Return the [x, y] coordinate for the center point of the cell that contains the specified text.  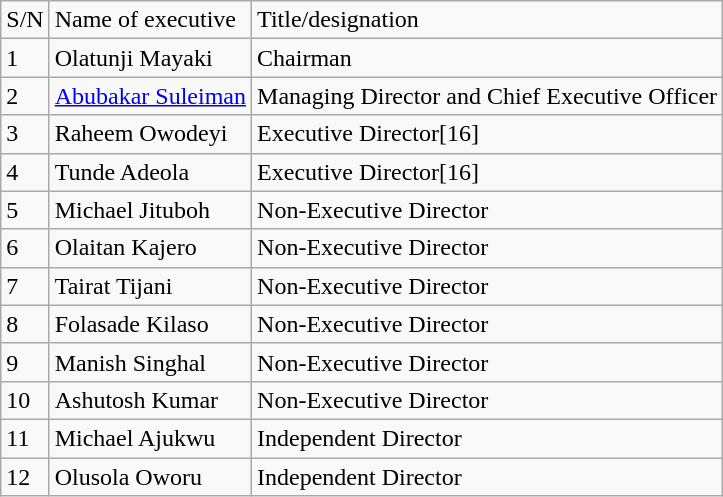
12 [25, 477]
Tunde Adeola [150, 172]
Michael Jituboh [150, 210]
5 [25, 210]
2 [25, 96]
Chairman [488, 58]
Olusola Oworu [150, 477]
Olatunji Mayaki [150, 58]
S/N [25, 20]
Title/designation [488, 20]
Tairat Tijani [150, 286]
8 [25, 324]
Ashutosh Kumar [150, 400]
Abubakar Suleiman [150, 96]
7 [25, 286]
Raheem Owodeyi [150, 134]
Manish Singhal [150, 362]
Folasade Kilaso [150, 324]
9 [25, 362]
4 [25, 172]
11 [25, 438]
Managing Director and Chief Executive Officer [488, 96]
1 [25, 58]
10 [25, 400]
Olaitan Kajero [150, 248]
6 [25, 248]
Name of executive [150, 20]
3 [25, 134]
Michael Ajukwu [150, 438]
